Capture the cell that displays the provided text and extract its (X, Y) central coordinate. 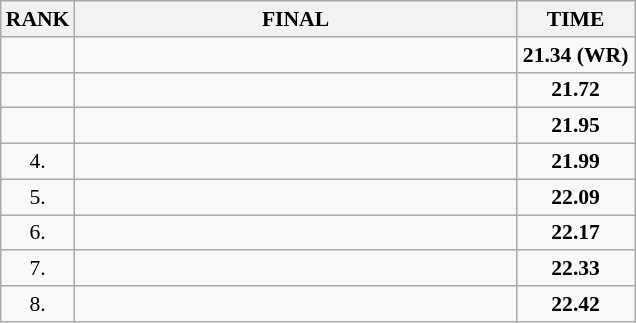
21.34 (WR) (576, 55)
8. (38, 304)
22.09 (576, 197)
7. (38, 269)
TIME (576, 19)
22.33 (576, 269)
22.42 (576, 304)
21.95 (576, 126)
6. (38, 233)
21.99 (576, 162)
22.17 (576, 233)
RANK (38, 19)
21.72 (576, 90)
FINAL (295, 19)
4. (38, 162)
5. (38, 197)
